Output the [X, Y] coordinate of the center of the cell containing the given text.  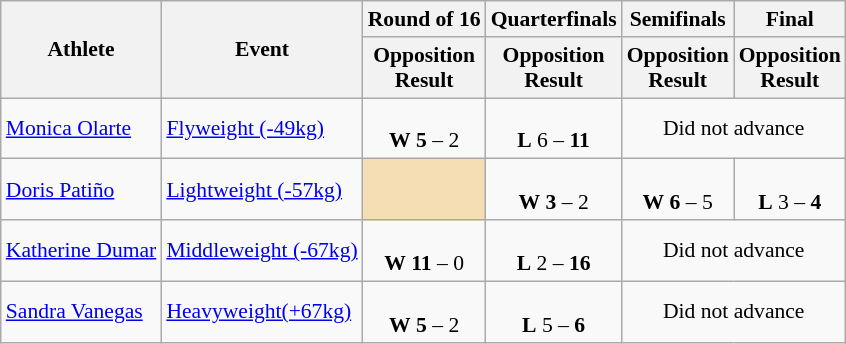
Flyweight (-49kg) [262, 128]
Semifinals [678, 19]
Final [790, 19]
Lightweight (-57kg) [262, 190]
W 3 – 2 [554, 190]
Monica Olarte [82, 128]
Sandra Vanegas [82, 312]
Middleweight (-67kg) [262, 250]
Heavyweight(+67kg) [262, 312]
Katherine Dumar [82, 250]
Event [262, 50]
L 2 – 16 [554, 250]
L 3 – 4 [790, 190]
L 5 – 6 [554, 312]
W 11 – 0 [424, 250]
Athlete [82, 50]
L 6 – 11 [554, 128]
Round of 16 [424, 19]
Quarterfinals [554, 19]
W 6 – 5 [678, 190]
Doris Patiño [82, 190]
